From the cell containing the given text, extract its center point as [X, Y] coordinate. 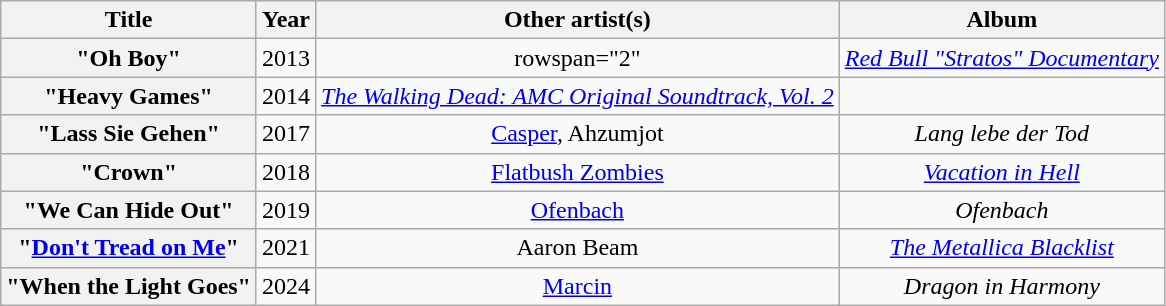
Flatbush Zombies [578, 172]
rowspan="2" [578, 58]
Marcin [578, 286]
The Metallica Blacklist [1002, 248]
"Don't Tread on Me" [129, 248]
The Walking Dead: AMC Original Soundtrack, Vol. 2 [578, 96]
2018 [286, 172]
2017 [286, 134]
Aaron Beam [578, 248]
2021 [286, 248]
"We Can Hide Out" [129, 210]
Year [286, 20]
Vacation in Hell [1002, 172]
2024 [286, 286]
Casper, Ahzumjot [578, 134]
Album [1002, 20]
2013 [286, 58]
Other artist(s) [578, 20]
2014 [286, 96]
Title [129, 20]
Red Bull "Stratos" Documentary [1002, 58]
2019 [286, 210]
"Heavy Games" [129, 96]
Lang lebe der Tod [1002, 134]
"Oh Boy" [129, 58]
"Crown" [129, 172]
"Lass Sie Gehen" [129, 134]
Dragon in Harmony [1002, 286]
"When the Light Goes" [129, 286]
